Detect which cell encompasses the target text, then output its [X, Y] center coordinate. 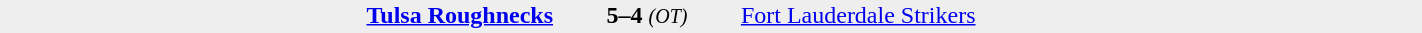
Tulsa Roughnecks [384, 15]
Fort Lauderdale Strikers [910, 15]
5–4 (OT) [648, 15]
